Locate the cell with the specified text and output its [X, Y] center coordinate. 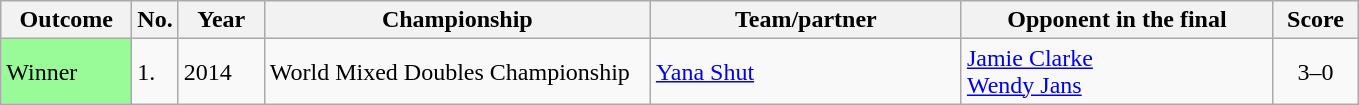
Yana Shut [806, 72]
Outcome [66, 20]
Jamie Clarke Wendy Jans [1116, 72]
Winner [66, 72]
Team/partner [806, 20]
3–0 [1315, 72]
Year [221, 20]
Championship [457, 20]
Opponent in the final [1116, 20]
2014 [221, 72]
1. [155, 72]
No. [155, 20]
World Mixed Doubles Championship [457, 72]
Score [1315, 20]
